Capture the cell that displays the provided text and extract its (X, Y) central coordinate. 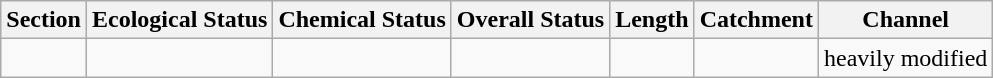
Catchment (756, 20)
Overall Status (530, 20)
heavily modified (905, 58)
Ecological Status (179, 20)
Channel (905, 20)
Section (44, 20)
Length (652, 20)
Chemical Status (362, 20)
